Capture the cell that displays the provided text and extract its (X, Y) central coordinate. 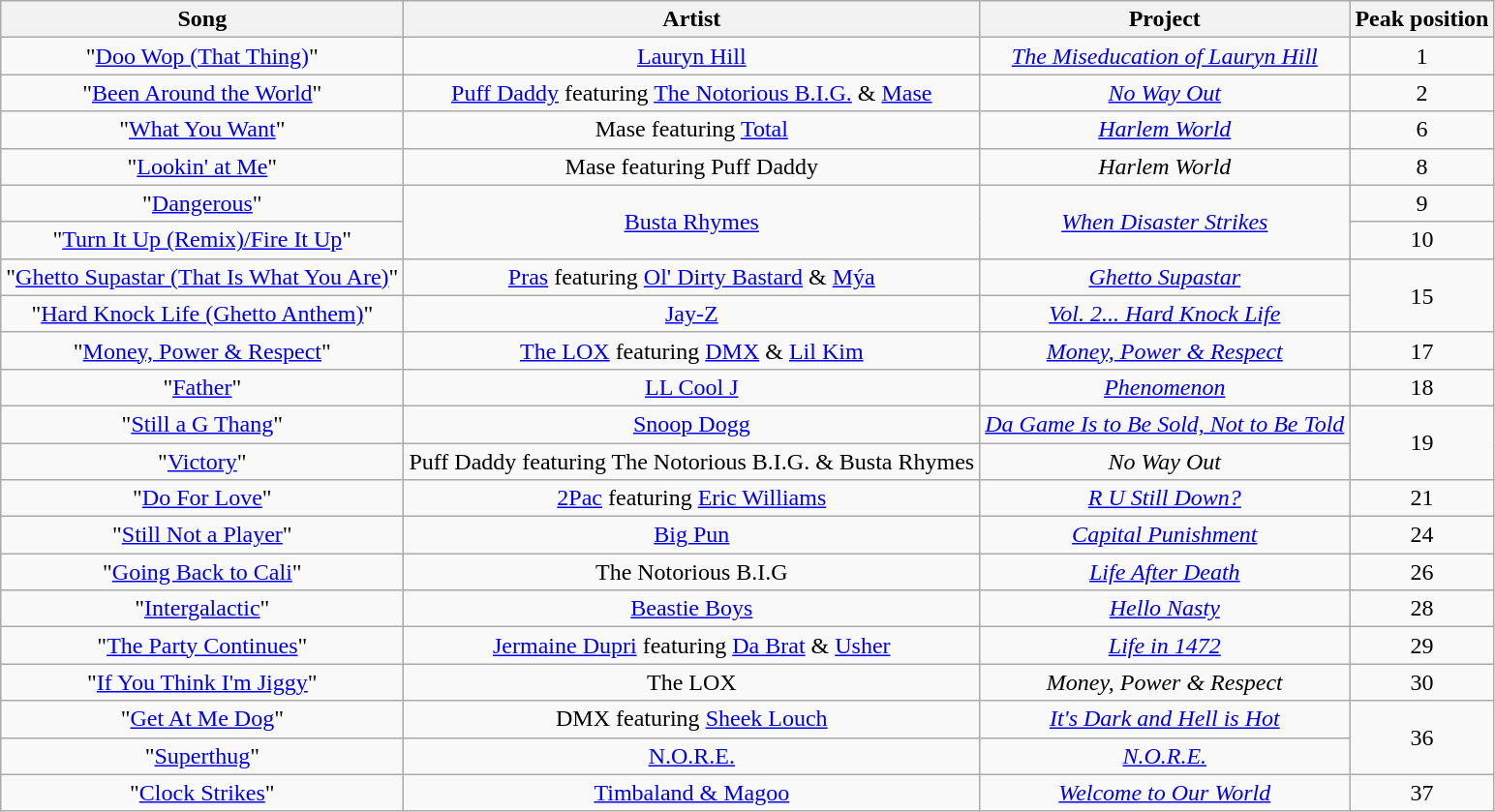
"Going Back to Cali" (202, 572)
Capital Punishment (1165, 535)
It's Dark and Hell is Hot (1165, 719)
Song (202, 19)
29 (1421, 646)
The Miseducation of Lauryn Hill (1165, 56)
"Turn It Up (Remix)/Fire It Up" (202, 240)
Artist (691, 19)
Pras featuring Ol' Dirty Bastard & Mýa (691, 277)
The LOX (691, 682)
Ghetto Supastar (1165, 277)
Puff Daddy featuring The Notorious B.I.G. & Mase (691, 93)
"Ghetto Supastar (That Is What You Are)" (202, 277)
Da Game Is to Be Sold, Not to Be Told (1165, 424)
R U Still Down? (1165, 498)
"Doo Wop (That Thing)" (202, 56)
Timbaland & Magoo (691, 793)
6 (1421, 130)
17 (1421, 350)
Lauryn Hill (691, 56)
"Victory" (202, 462)
"Father" (202, 387)
Busta Rhymes (691, 222)
When Disaster Strikes (1165, 222)
30 (1421, 682)
Snoop Dogg (691, 424)
The LOX featuring DMX & Lil Kim (691, 350)
"Intergalactic" (202, 609)
Vol. 2... Hard Knock Life (1165, 314)
"Clock Strikes" (202, 793)
1 (1421, 56)
Project (1165, 19)
"Get At Me Dog" (202, 719)
DMX featuring Sheek Louch (691, 719)
"If You Think I'm Jiggy" (202, 682)
19 (1421, 442)
LL Cool J (691, 387)
"Do For Love" (202, 498)
37 (1421, 793)
21 (1421, 498)
28 (1421, 609)
26 (1421, 572)
Hello Nasty (1165, 609)
36 (1421, 737)
"What You Want" (202, 130)
Puff Daddy featuring The Notorious B.I.G. & Busta Rhymes (691, 462)
Life in 1472 (1165, 646)
Peak position (1421, 19)
Jay-Z (691, 314)
"Been Around the World" (202, 93)
9 (1421, 203)
Mase featuring Puff Daddy (691, 166)
"Lookin' at Me" (202, 166)
Phenomenon (1165, 387)
"Hard Knock Life (Ghetto Anthem)" (202, 314)
"Dangerous" (202, 203)
"Money, Power & Respect" (202, 350)
Mase featuring Total (691, 130)
10 (1421, 240)
"Superthug" (202, 756)
2Pac featuring Eric Williams (691, 498)
The Notorious B.I.G (691, 572)
Big Pun (691, 535)
8 (1421, 166)
Life After Death (1165, 572)
15 (1421, 295)
Beastie Boys (691, 609)
"The Party Continues" (202, 646)
24 (1421, 535)
Welcome to Our World (1165, 793)
18 (1421, 387)
2 (1421, 93)
"Still Not a Player" (202, 535)
"Still a G Thang" (202, 424)
Jermaine Dupri featuring Da Brat & Usher (691, 646)
